For the text-containing cell, return its midpoint in (X, Y) coordinate format. 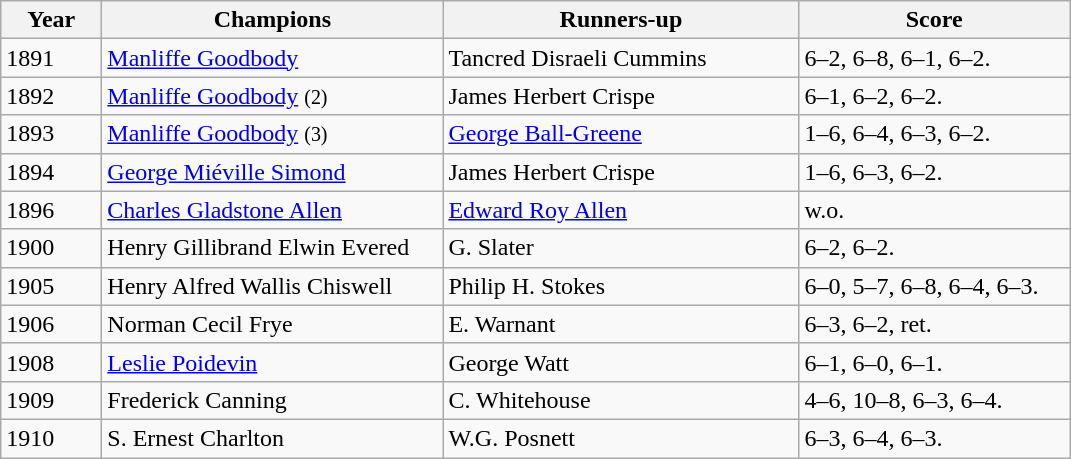
1894 (52, 172)
Score (934, 20)
Norman Cecil Frye (272, 324)
w.o. (934, 210)
Charles Gladstone Allen (272, 210)
6–1, 6–0, 6–1. (934, 362)
1906 (52, 324)
1892 (52, 96)
W.G. Posnett (621, 438)
1–6, 6–3, 6–2. (934, 172)
Henry Gillibrand Elwin Evered (272, 248)
1900 (52, 248)
Leslie Poidevin (272, 362)
6–2, 6–2. (934, 248)
1909 (52, 400)
E. Warnant (621, 324)
Manliffe Goodbody (2) (272, 96)
Manliffe Goodbody (272, 58)
S. Ernest Charlton (272, 438)
1910 (52, 438)
Philip H. Stokes (621, 286)
Champions (272, 20)
Henry Alfred Wallis Chiswell (272, 286)
G. Slater (621, 248)
George Watt (621, 362)
1–6, 6–4, 6–3, 6–2. (934, 134)
George Ball-Greene (621, 134)
6–0, 5–7, 6–8, 6–4, 6–3. (934, 286)
1905 (52, 286)
6–2, 6–8, 6–1, 6–2. (934, 58)
1896 (52, 210)
Frederick Canning (272, 400)
6–3, 6–4, 6–3. (934, 438)
C. Whitehouse (621, 400)
1908 (52, 362)
Edward Roy Allen (621, 210)
Runners-up (621, 20)
6–1, 6–2, 6–2. (934, 96)
Tancred Disraeli Cummins (621, 58)
4–6, 10–8, 6–3, 6–4. (934, 400)
George Miéville Simond (272, 172)
1893 (52, 134)
1891 (52, 58)
Manliffe Goodbody (3) (272, 134)
Year (52, 20)
6–3, 6–2, ret. (934, 324)
